Capture the cell that displays the provided text and extract its (x, y) central coordinate. 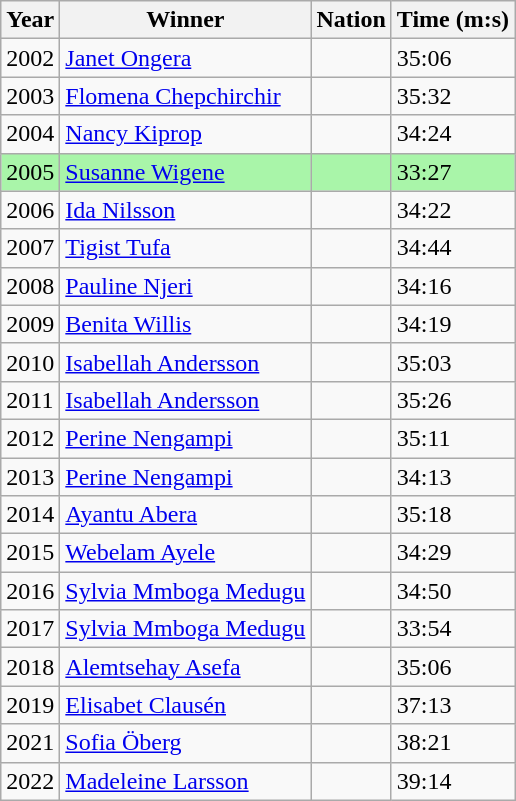
Susanne Wigene (186, 172)
Time (m:s) (452, 20)
Elisabet Clausén (186, 705)
Flomena Chepchirchir (186, 96)
37:13 (452, 705)
34:29 (452, 553)
2013 (30, 477)
2018 (30, 667)
38:21 (452, 743)
Alemtsehay Asefa (186, 667)
2002 (30, 58)
35:18 (452, 515)
2012 (30, 438)
2021 (30, 743)
Ayantu Abera (186, 515)
Nation (351, 20)
35:26 (452, 400)
Pauline Njeri (186, 286)
Benita Willis (186, 324)
2004 (30, 134)
2009 (30, 324)
Tigist Tufa (186, 248)
2011 (30, 400)
2007 (30, 248)
34:16 (452, 286)
2003 (30, 96)
35:11 (452, 438)
34:22 (452, 210)
2014 (30, 515)
33:27 (452, 172)
2008 (30, 286)
2019 (30, 705)
Madeleine Larsson (186, 781)
2017 (30, 629)
2006 (30, 210)
Ida Nilsson (186, 210)
34:13 (452, 477)
34:24 (452, 134)
Janet Ongera (186, 58)
Sofia Öberg (186, 743)
Nancy Kiprop (186, 134)
34:19 (452, 324)
2015 (30, 553)
Year (30, 20)
33:54 (452, 629)
34:44 (452, 248)
35:03 (452, 362)
2010 (30, 362)
2005 (30, 172)
34:50 (452, 591)
2016 (30, 591)
39:14 (452, 781)
Winner (186, 20)
35:32 (452, 96)
Webelam Ayele (186, 553)
2022 (30, 781)
